Find where the given text appears and provide that cell's center as [x, y] coordinate. 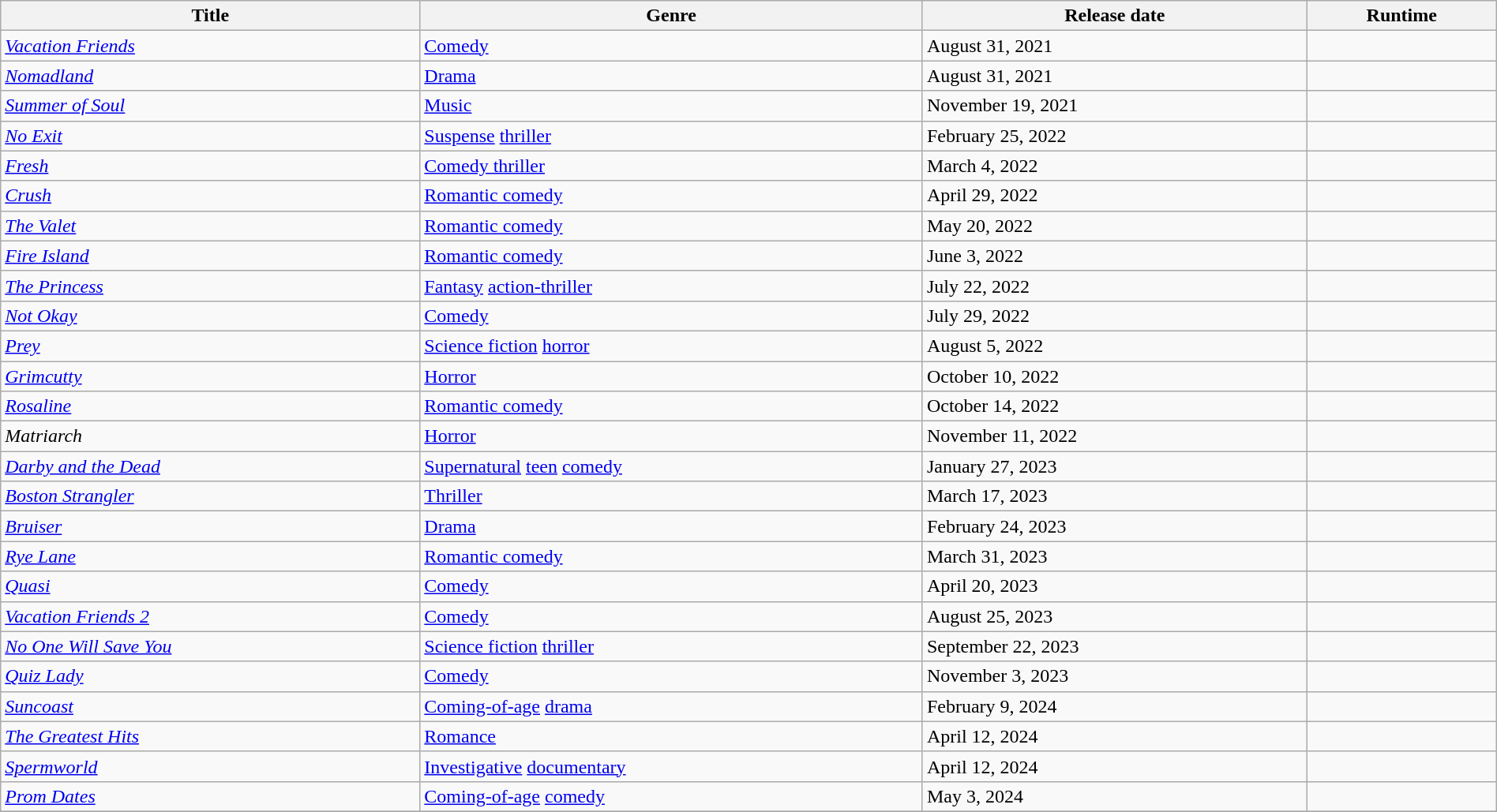
Crush [210, 196]
April 20, 2023 [1115, 586]
Rye Lane [210, 556]
November 19, 2021 [1115, 106]
March 17, 2023 [1115, 496]
Darby and the Dead [210, 466]
October 14, 2022 [1115, 406]
Comedy thriller [671, 166]
May 20, 2022 [1115, 226]
August 25, 2023 [1115, 616]
Coming-of-age comedy [671, 796]
Supernatural teen comedy [671, 466]
Prom Dates [210, 796]
Spermworld [210, 766]
Suspense thriller [671, 136]
The Greatest Hits [210, 736]
Nomadland [210, 76]
August 5, 2022 [1115, 346]
Boston Strangler [210, 496]
July 22, 2022 [1115, 286]
Quasi [210, 586]
Bruiser [210, 526]
Quiz Lady [210, 676]
Matriarch [210, 436]
March 31, 2023 [1115, 556]
Thriller [671, 496]
Fresh [210, 166]
Rosaline [210, 406]
Science fiction thriller [671, 646]
Science fiction horror [671, 346]
No Exit [210, 136]
June 3, 2022 [1115, 256]
March 4, 2022 [1115, 166]
February 9, 2024 [1115, 706]
Coming-of-age drama [671, 706]
September 22, 2023 [1115, 646]
Investigative documentary [671, 766]
October 10, 2022 [1115, 376]
Vacation Friends [210, 46]
Not Okay [210, 316]
January 27, 2023 [1115, 466]
Prey [210, 346]
Runtime [1401, 16]
July 29, 2022 [1115, 316]
Fire Island [210, 256]
Grimcutty [210, 376]
February 24, 2023 [1115, 526]
Genre [671, 16]
November 11, 2022 [1115, 436]
The Princess [210, 286]
November 3, 2023 [1115, 676]
No One Will Save You [210, 646]
Suncoast [210, 706]
May 3, 2024 [1115, 796]
Romance [671, 736]
Vacation Friends 2 [210, 616]
April 29, 2022 [1115, 196]
Title [210, 16]
Music [671, 106]
February 25, 2022 [1115, 136]
Summer of Soul [210, 106]
Fantasy action-thriller [671, 286]
Release date [1115, 16]
The Valet [210, 226]
